Extract the (X, Y) coordinate from the center of the cell holding the provided text.  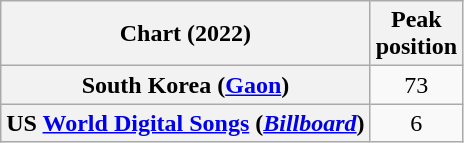
6 (416, 123)
Chart (2022) (186, 34)
US World Digital Songs (Billboard) (186, 123)
South Korea (Gaon) (186, 85)
Peakposition (416, 34)
73 (416, 85)
